Return the (x, y) coordinate for the center point of the cell that contains the specified text.  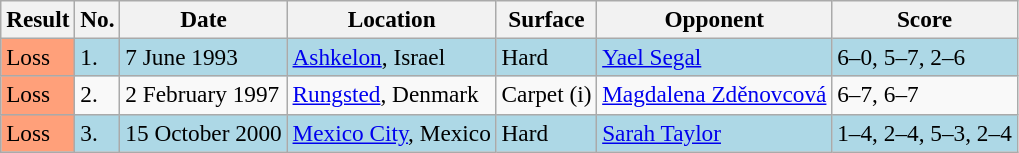
Date (204, 19)
2. (98, 95)
Score (924, 19)
Magdalena Zděnovcová (714, 95)
2 February 1997 (204, 95)
Rungsted, Denmark (392, 95)
Yael Segal (714, 57)
1–4, 2–4, 5–3, 2–4 (924, 133)
Ashkelon, Israel (392, 57)
No. (98, 19)
6–7, 6–7 (924, 95)
Surface (546, 19)
Mexico City, Mexico (392, 133)
Carpet (i) (546, 95)
Result (38, 19)
Location (392, 19)
Opponent (714, 19)
7 June 1993 (204, 57)
Sarah Taylor (714, 133)
15 October 2000 (204, 133)
6–0, 5–7, 2–6 (924, 57)
3. (98, 133)
1. (98, 57)
